Scan for the cell matching the given text and deliver its [x, y] coordinate at center. 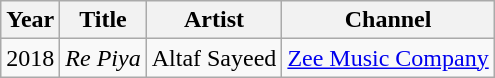
Channel [388, 20]
Year [30, 20]
Artist [214, 20]
Zee Music Company [388, 58]
Re Piya [103, 58]
2018 [30, 58]
Title [103, 20]
Altaf Sayeed [214, 58]
